Detect which cell encompasses the target text, then output its [X, Y] center coordinate. 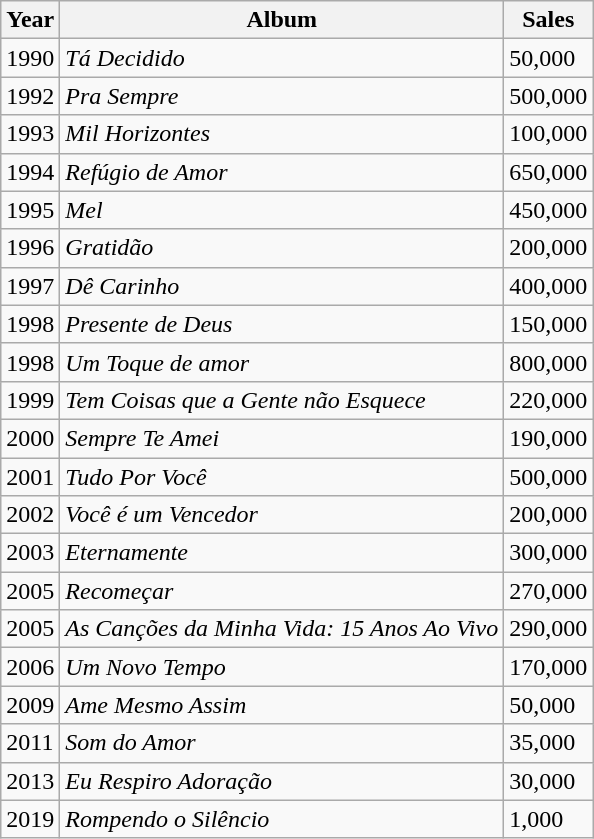
Album [282, 20]
2011 [30, 743]
1996 [30, 248]
650,000 [548, 172]
2001 [30, 477]
Year [30, 20]
1995 [30, 210]
1992 [30, 96]
Mel [282, 210]
1999 [30, 400]
2019 [30, 819]
Tá Decidido [282, 58]
170,000 [548, 667]
2003 [30, 553]
290,000 [548, 629]
As Canções da Minha Vida: 15 Anos Ao Vivo [282, 629]
1994 [30, 172]
800,000 [548, 362]
30,000 [548, 781]
220,000 [548, 400]
Sales [548, 20]
1997 [30, 286]
Um Novo Tempo [282, 667]
Sempre Te Amei [282, 438]
400,000 [548, 286]
1990 [30, 58]
Tem Coisas que a Gente não Esquece [282, 400]
100,000 [548, 134]
2000 [30, 438]
Pra Sempre [282, 96]
Ame Mesmo Assim [282, 705]
Som do Amor [282, 743]
2009 [30, 705]
35,000 [548, 743]
Um Toque de amor [282, 362]
Refúgio de Amor [282, 172]
Eu Respiro Adoração [282, 781]
Gratidão [282, 248]
1,000 [548, 819]
Mil Horizontes [282, 134]
Presente de Deus [282, 324]
Eternamente [282, 553]
Você é um Vencedor [282, 515]
Recomeçar [282, 591]
270,000 [548, 591]
300,000 [548, 553]
190,000 [548, 438]
1993 [30, 134]
2006 [30, 667]
2013 [30, 781]
150,000 [548, 324]
Dê Carinho [282, 286]
Tudo Por Você [282, 477]
450,000 [548, 210]
2002 [30, 515]
Rompendo o Silêncio [282, 819]
